Output the [x, y] coordinate of the center of the cell containing the given text.  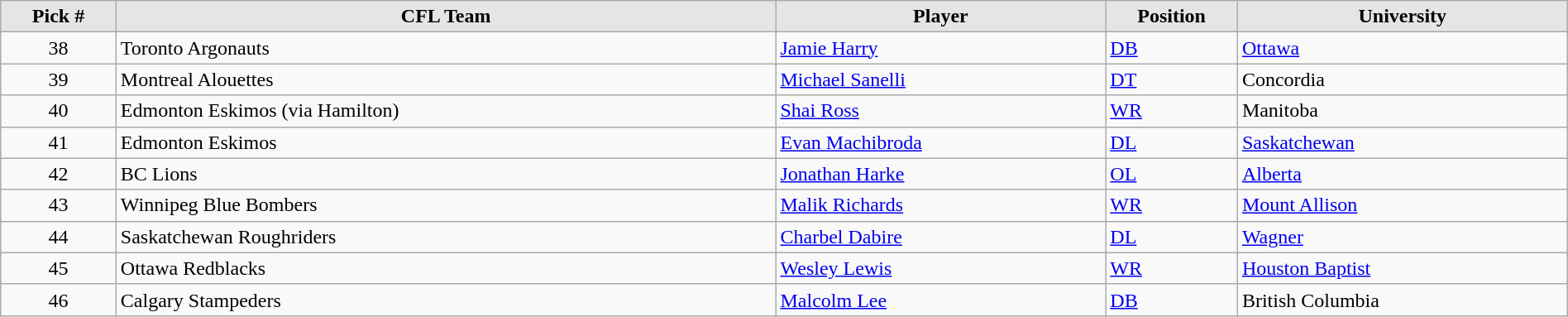
Houston Baptist [1403, 268]
Evan Machibroda [941, 142]
45 [59, 268]
Saskatchewan Roughriders [446, 237]
Calgary Stampeders [446, 300]
Edmonton Eskimos [446, 142]
41 [59, 142]
Pick # [59, 17]
Shai Ross [941, 111]
BC Lions [446, 174]
University [1403, 17]
Ottawa [1403, 48]
Michael Sanelli [941, 79]
Toronto Argonauts [446, 48]
38 [59, 48]
Winnipeg Blue Bombers [446, 205]
Mount Allison [1403, 205]
British Columbia [1403, 300]
Concordia [1403, 79]
Jonathan Harke [941, 174]
Saskatchewan [1403, 142]
Jamie Harry [941, 48]
CFL Team [446, 17]
42 [59, 174]
Wagner [1403, 237]
Player [941, 17]
OL [1172, 174]
40 [59, 111]
DT [1172, 79]
44 [59, 237]
Manitoba [1403, 111]
39 [59, 79]
Ottawa Redblacks [446, 268]
43 [59, 205]
Wesley Lewis [941, 268]
Edmonton Eskimos (via Hamilton) [446, 111]
Malcolm Lee [941, 300]
Position [1172, 17]
Alberta [1403, 174]
Charbel Dabire [941, 237]
Montreal Alouettes [446, 79]
Malik Richards [941, 205]
46 [59, 300]
